Search for the cell housing the specified text and yield its [X, Y] center coordinate. 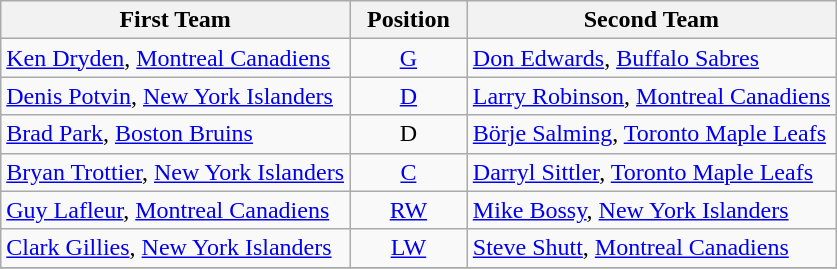
Second Team [651, 20]
Steve Shutt, Montreal Canadiens [651, 248]
Denis Potvin, New York Islanders [176, 96]
Börje Salming, Toronto Maple Leafs [651, 134]
Bryan Trottier, New York Islanders [176, 172]
Guy Lafleur, Montreal Canadiens [176, 210]
Ken Dryden, Montreal Canadiens [176, 58]
Brad Park, Boston Bruins [176, 134]
RW [409, 210]
Position [409, 20]
Mike Bossy, New York Islanders [651, 210]
G [409, 58]
C [409, 172]
Darryl Sittler, Toronto Maple Leafs [651, 172]
First Team [176, 20]
LW [409, 248]
Don Edwards, Buffalo Sabres [651, 58]
Larry Robinson, Montreal Canadiens [651, 96]
Clark Gillies, New York Islanders [176, 248]
